Search for the cell housing the specified text and yield its [x, y] center coordinate. 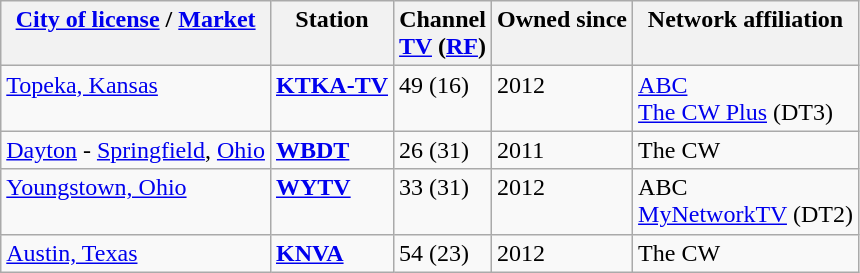
49 (16) [443, 98]
ChannelTV (RF) [443, 34]
33 (31) [443, 202]
WYTV [332, 202]
Dayton - Springfield, Ohio [136, 150]
KNVA [332, 253]
54 (23) [443, 253]
26 (31) [443, 150]
ABCThe CW Plus (DT3) [746, 98]
Youngstown, Ohio [136, 202]
Owned since [562, 34]
Topeka, Kansas [136, 98]
Austin, Texas [136, 253]
Station [332, 34]
Network affiliation [746, 34]
2011 [562, 150]
City of license / Market [136, 34]
KTKA-TV [332, 98]
ABCMyNetworkTV (DT2) [746, 202]
WBDT [332, 150]
